Locate the cell with the specified text and output its (X, Y) center coordinate. 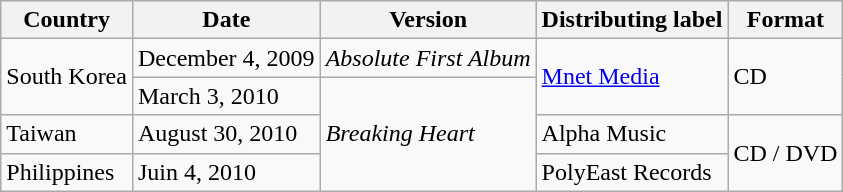
March 3, 2010 (226, 96)
Breaking Heart (428, 134)
CD (786, 77)
Alpha Music (632, 134)
Format (786, 20)
Juin 4, 2010 (226, 172)
South Korea (67, 77)
December 4, 2009 (226, 58)
Taiwan (67, 134)
Distributing label (632, 20)
Absolute First Album (428, 58)
Country (67, 20)
Mnet Media (632, 77)
Version (428, 20)
August 30, 2010 (226, 134)
Date (226, 20)
PolyEast Records (632, 172)
Philippines (67, 172)
CD / DVD (786, 153)
